Locate the cell with the specified text and output its (X, Y) center coordinate. 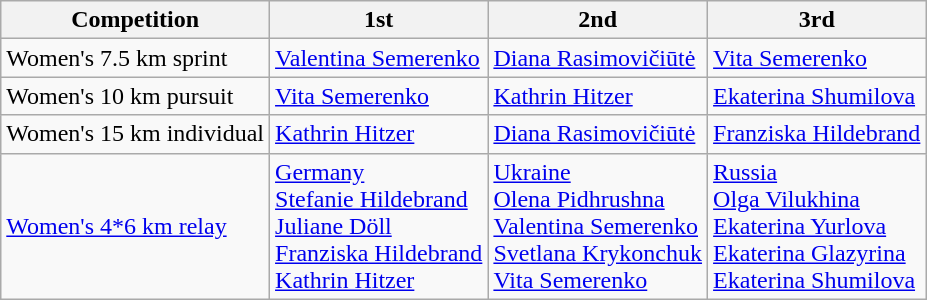
GermanyStefanie HildebrandJuliane DöllFranziska HildebrandKathrin Hitzer (379, 226)
Competition (136, 20)
Franziska Hildebrand (817, 134)
Valentina Semerenko (379, 58)
3rd (817, 20)
Ekaterina Shumilova (817, 96)
Women's 7.5 km sprint (136, 58)
1st (379, 20)
Women's 15 km individual (136, 134)
Women's 4*6 km relay (136, 226)
2nd (598, 20)
RussiaOlga VilukhinaEkaterina YurlovaEkaterina GlazyrinaEkaterina Shumilova (817, 226)
Women's 10 km pursuit (136, 96)
UkraineOlena PidhrushnaValentina SemerenkoSvetlana KrykonchukVita Semerenko (598, 226)
